Determine the [x, y] coordinate at the center of the cell enclosing the given text.  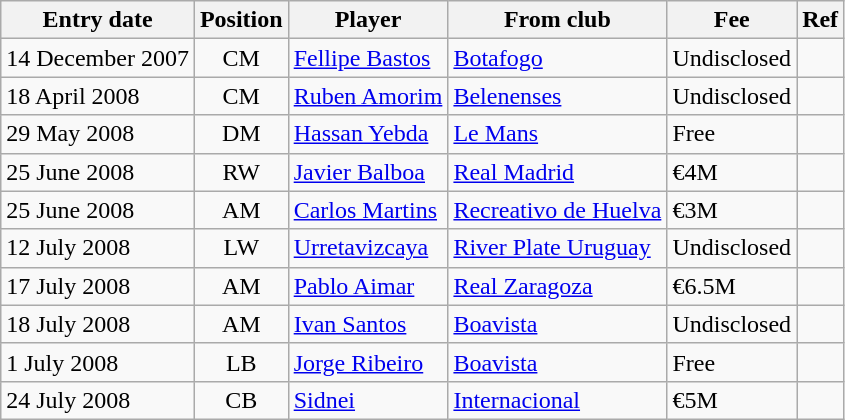
Internacional [558, 400]
Fellipe Bastos [368, 58]
Jorge Ribeiro [368, 362]
Ruben Amorim [368, 96]
RW [241, 172]
Pablo Aimar [368, 286]
Javier Balboa [368, 172]
Botafogo [558, 58]
LW [241, 248]
18 April 2008 [98, 96]
€4M [732, 172]
River Plate Uruguay [558, 248]
DM [241, 134]
Real Madrid [558, 172]
Fee [732, 20]
€5M [732, 400]
€6.5M [732, 286]
Real Zaragoza [558, 286]
Recreativo de Huelva [558, 210]
Hassan Yebda [368, 134]
Ref [820, 20]
Sidnei [368, 400]
1 July 2008 [98, 362]
Ivan Santos [368, 324]
Entry date [98, 20]
Belenenses [558, 96]
Carlos Martins [368, 210]
12 July 2008 [98, 248]
29 May 2008 [98, 134]
From club [558, 20]
14 December 2007 [98, 58]
18 July 2008 [98, 324]
LB [241, 362]
Le Mans [558, 134]
Position [241, 20]
17 July 2008 [98, 286]
CB [241, 400]
24 July 2008 [98, 400]
Player [368, 20]
Urretavizcaya [368, 248]
€3M [732, 210]
